Capture the cell that displays the provided text and extract its (x, y) central coordinate. 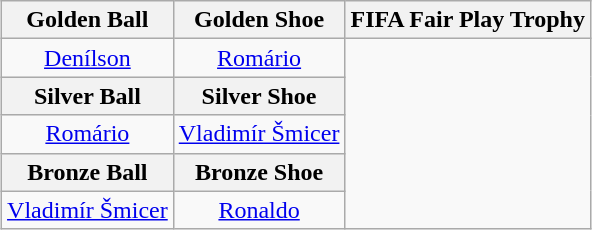
Golden Ball (88, 20)
Ronaldo (259, 210)
Silver Ball (88, 96)
Bronze Ball (88, 172)
Golden Shoe (259, 20)
Silver Shoe (259, 96)
Bronze Shoe (259, 172)
Denílson (88, 58)
FIFA Fair Play Trophy (468, 20)
